Output the [X, Y] coordinate of the center of the cell containing the given text.  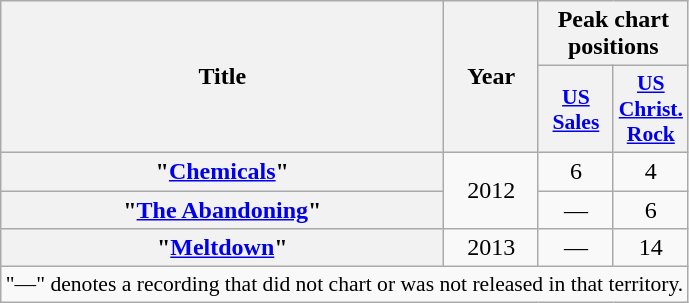
Title [222, 77]
"—" denotes a recording that did not chart or was not released in that territory. [345, 285]
"The Abandoning" [222, 209]
Peak chart positions [613, 34]
2013 [492, 248]
USChrist. Rock [650, 110]
USSales [576, 110]
2012 [492, 190]
"Meltdown" [222, 248]
14 [650, 248]
4 [650, 171]
"Chemicals" [222, 171]
Year [492, 77]
